Return the (X, Y) coordinate for the center point of the cell that contains the specified text.  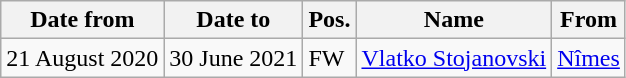
Name (454, 20)
Vlatko Stojanovski (454, 58)
Pos. (330, 20)
Nîmes (589, 58)
21 August 2020 (82, 58)
30 June 2021 (234, 58)
Date from (82, 20)
FW (330, 58)
From (589, 20)
Date to (234, 20)
